Return [X, Y] of the center of cell containing provided text 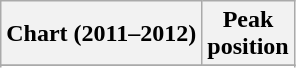
Peakposition [248, 34]
Chart (2011–2012) [102, 34]
